Capture the cell that displays the provided text and extract its [x, y] central coordinate. 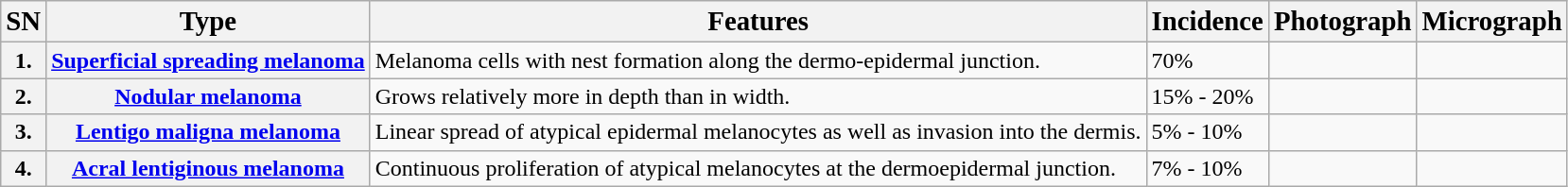
70% [1207, 60]
Type [208, 22]
15% - 20% [1207, 96]
Linear spread of atypical epidermal melanocytes as well as invasion into the dermis. [758, 132]
3. [24, 132]
Melanoma cells with nest formation along the dermo-epidermal junction. [758, 60]
4. [24, 168]
Photograph [1343, 22]
Lentigo maligna melanoma [208, 132]
Nodular melanoma [208, 96]
Features [758, 22]
Superficial spreading melanoma [208, 60]
SN [24, 22]
Grows relatively more in depth than in width. [758, 96]
Acral lentiginous melanoma [208, 168]
Incidence [1207, 22]
Continuous proliferation of atypical melanocytes at the dermoepidermal junction. [758, 168]
5% - 10% [1207, 132]
Micrograph [1492, 22]
7% - 10% [1207, 168]
1. [24, 60]
2. [24, 96]
